Return [x, y] of the center of cell containing provided text 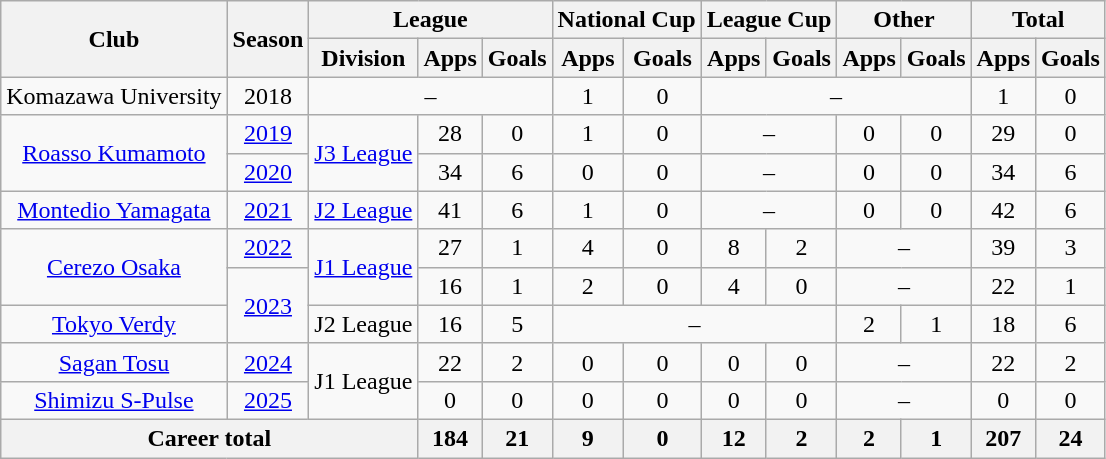
League Cup [769, 20]
21 [517, 438]
8 [734, 248]
41 [450, 210]
Tokyo Verdy [114, 324]
5 [517, 324]
24 [1071, 438]
2021 [268, 210]
2020 [268, 172]
2025 [268, 400]
2019 [268, 134]
Club [114, 39]
Total [1038, 20]
Season [268, 39]
18 [1003, 324]
9 [588, 438]
Montedio Yamagata [114, 210]
39 [1003, 248]
28 [450, 134]
Sagan Tosu [114, 362]
2018 [268, 96]
207 [1003, 438]
2023 [268, 305]
3 [1071, 248]
Division [364, 58]
League [430, 20]
Roasso Kumamoto [114, 153]
J3 League [364, 153]
Shimizu S-Pulse [114, 400]
29 [1003, 134]
2024 [268, 362]
27 [450, 248]
12 [734, 438]
National Cup [626, 20]
Cerezo Osaka [114, 267]
2022 [268, 248]
184 [450, 438]
Career total [210, 438]
Other [904, 20]
Komazawa University [114, 96]
42 [1003, 210]
